For the text-containing cell, return its midpoint in [X, Y] coordinate format. 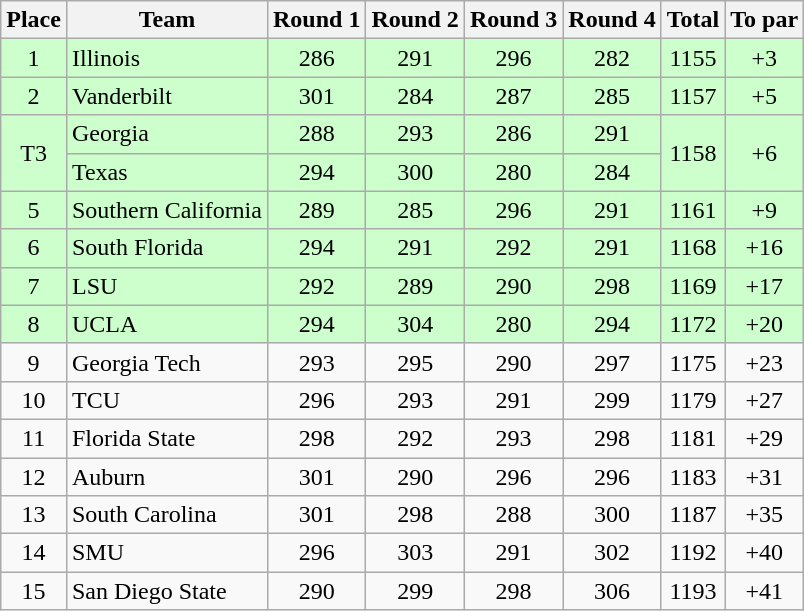
Team [166, 20]
1161 [693, 210]
Illinois [166, 58]
282 [612, 58]
+9 [764, 210]
Vanderbilt [166, 96]
297 [612, 362]
15 [34, 591]
1157 [693, 96]
+29 [764, 438]
1168 [693, 248]
Total [693, 20]
+27 [764, 400]
UCLA [166, 324]
1183 [693, 477]
14 [34, 553]
Southern California [166, 210]
2 [34, 96]
+16 [764, 248]
5 [34, 210]
7 [34, 286]
304 [415, 324]
9 [34, 362]
287 [513, 96]
1172 [693, 324]
11 [34, 438]
1155 [693, 58]
Round 1 [316, 20]
South Florida [166, 248]
303 [415, 553]
+17 [764, 286]
1175 [693, 362]
302 [612, 553]
Round 3 [513, 20]
+31 [764, 477]
Georgia [166, 134]
1158 [693, 153]
Round 4 [612, 20]
1179 [693, 400]
295 [415, 362]
1169 [693, 286]
+40 [764, 553]
+5 [764, 96]
1187 [693, 515]
1192 [693, 553]
TCU [166, 400]
Round 2 [415, 20]
6 [34, 248]
12 [34, 477]
13 [34, 515]
306 [612, 591]
8 [34, 324]
San Diego State [166, 591]
1193 [693, 591]
Auburn [166, 477]
1181 [693, 438]
+35 [764, 515]
+20 [764, 324]
+41 [764, 591]
1 [34, 58]
Place [34, 20]
10 [34, 400]
T3 [34, 153]
SMU [166, 553]
South Carolina [166, 515]
+3 [764, 58]
Georgia Tech [166, 362]
+23 [764, 362]
+6 [764, 153]
Florida State [166, 438]
Texas [166, 172]
LSU [166, 286]
To par [764, 20]
